Find where the given text appears and provide that cell's center as (x, y) coordinate. 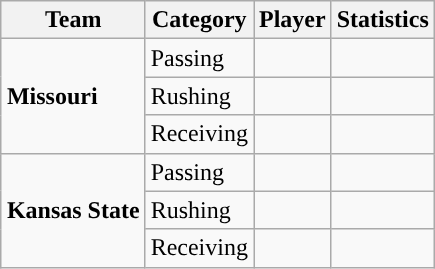
Statistics (382, 20)
Missouri (73, 96)
Team (73, 20)
Kansas State (73, 210)
Player (293, 20)
Category (199, 20)
